Search for the cell housing the specified text and yield its [X, Y] center coordinate. 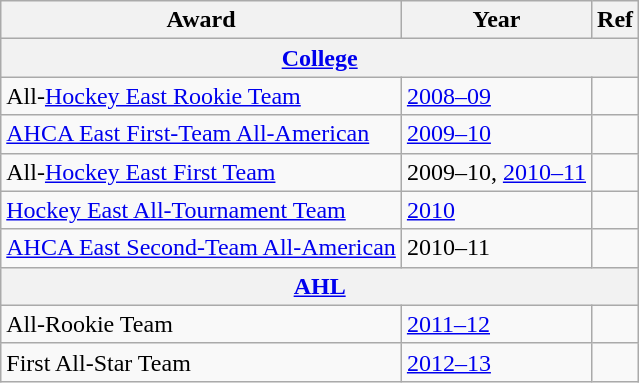
College [320, 58]
Year [496, 20]
AHCA East Second-Team All-American [202, 248]
All-Hockey East Rookie Team [202, 96]
Ref [616, 20]
All-Hockey East First Team [202, 172]
2012–13 [496, 362]
2010–11 [496, 248]
Award [202, 20]
First All-Star Team [202, 362]
2010 [496, 210]
AHL [320, 286]
AHCA East First-Team All-American [202, 134]
2009–10, 2010–11 [496, 172]
2008–09 [496, 96]
2011–12 [496, 324]
All-Rookie Team [202, 324]
2009–10 [496, 134]
Hockey East All-Tournament Team [202, 210]
